Detect which cell encompasses the target text, then output its [X, Y] center coordinate. 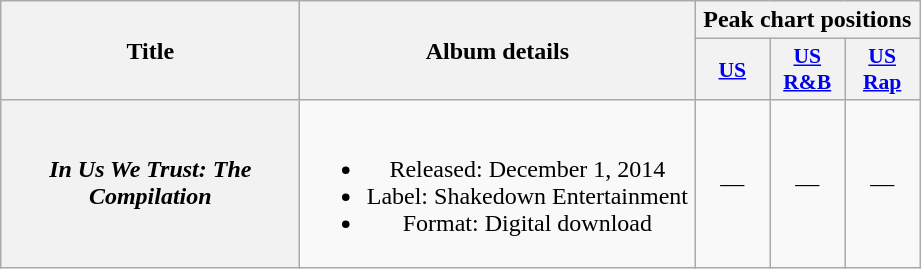
Title [150, 50]
USRap [882, 70]
Peak chart positions [808, 20]
US R&B [808, 70]
Released: December 1, 2014Label: Shakedown EntertainmentFormat: Digital download [498, 184]
In Us We Trust: The Compilation [150, 184]
Album details [498, 50]
US [732, 70]
